Return [x, y] of the center of cell containing provided text 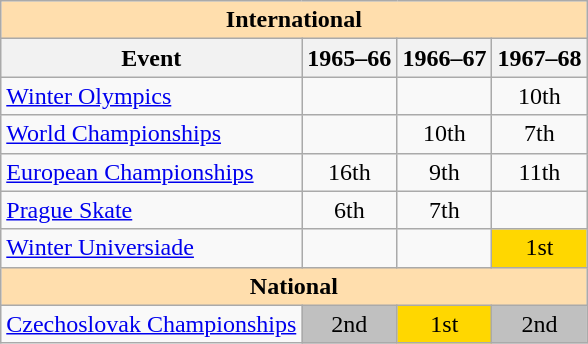
1965–66 [350, 58]
Prague Skate [152, 210]
Czechoslovak Championships [152, 324]
Winter Universiade [152, 248]
11th [540, 172]
National [294, 286]
6th [350, 210]
16th [350, 172]
International [294, 20]
9th [444, 172]
World Championships [152, 134]
1966–67 [444, 58]
Event [152, 58]
1967–68 [540, 58]
Winter Olympics [152, 96]
European Championships [152, 172]
